Pinpoint the cell where the given text exists, returning its (X, Y) midpoint coordinate. 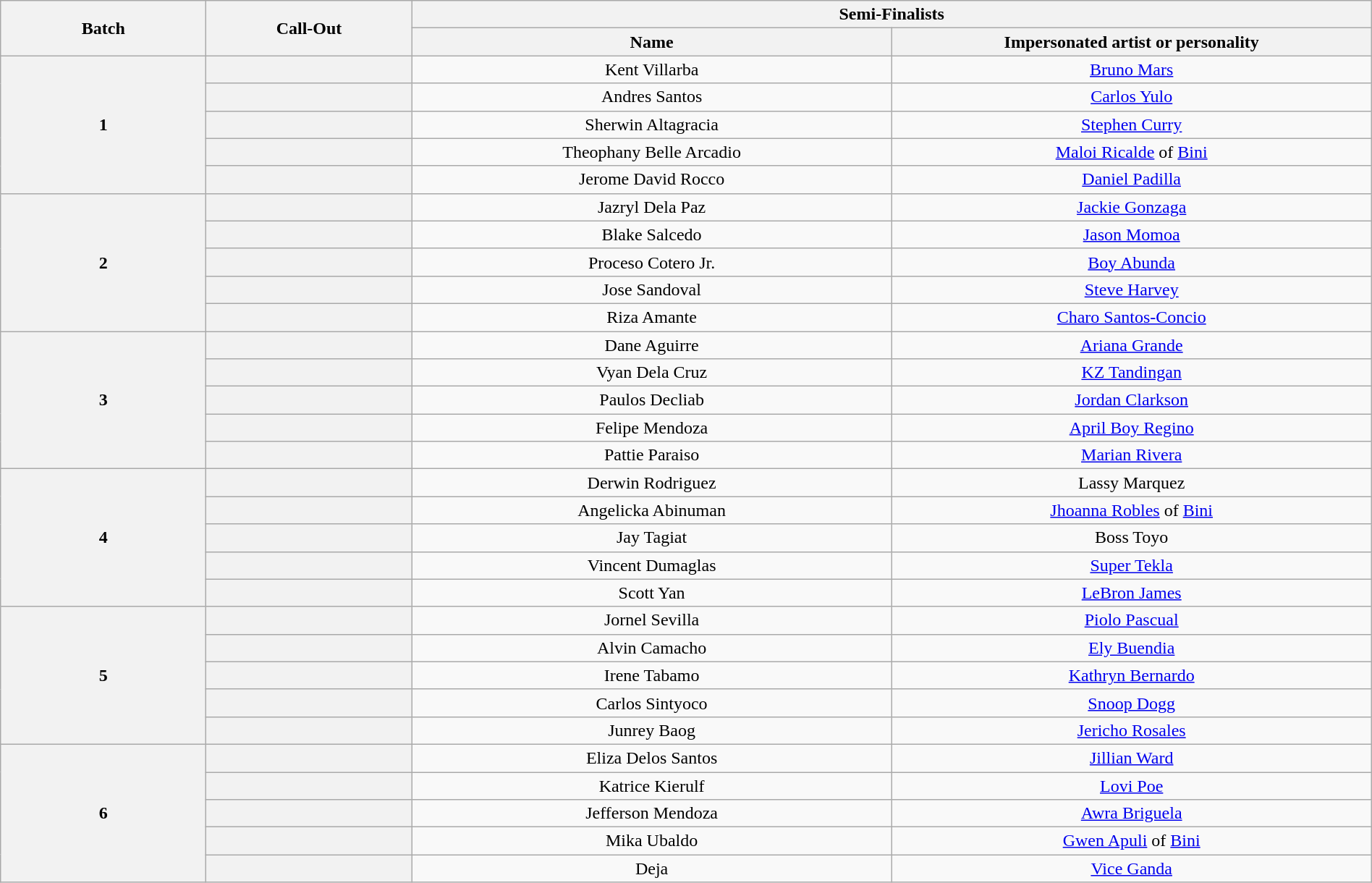
Awra Briguela (1132, 814)
Carlos Yulo (1132, 97)
Riza Amante (651, 317)
Vyan Dela Cruz (651, 373)
Sherwin Altagracia (651, 124)
Jason Momoa (1132, 235)
Junrey Baog (651, 730)
Boss Toyo (1132, 538)
Lovi Poe (1132, 785)
Charo Santos-Concio (1132, 317)
Deja (651, 869)
KZ Tandingan (1132, 373)
Jose Sandoval (651, 290)
Felipe Mendoza (651, 428)
Kent Villarba (651, 69)
4 (103, 538)
LeBron James (1132, 593)
3 (103, 400)
Paulos Decliab (651, 400)
2 (103, 262)
Ely Buendia (1132, 648)
Lassy Marquez (1132, 483)
Carlos Sintyoco (651, 703)
Bruno Mars (1132, 69)
Super Tekla (1132, 565)
Scott Yan (651, 593)
Snoop Dogg (1132, 703)
Jhoanna Robles of Bini (1132, 510)
Kathryn Bernardo (1132, 675)
Ariana Grande (1132, 345)
Semi-Finalists (892, 14)
Piolo Pascual (1132, 620)
Jordan Clarkson (1132, 400)
Blake Salcedo (651, 235)
Dane Aguirre (651, 345)
5 (103, 675)
Jerome David Rocco (651, 179)
Irene Tabamo (651, 675)
Marian Rivera (1132, 455)
Stephen Curry (1132, 124)
Call-Out (309, 28)
Vice Ganda (1132, 869)
Jefferson Mendoza (651, 814)
Jackie Gonzaga (1132, 207)
Jillian Ward (1132, 758)
Katrice Kierulf (651, 785)
Proceso Cotero Jr. (651, 262)
Vincent Dumaglas (651, 565)
Gwen Apuli of Bini (1132, 841)
Name (651, 42)
Theophany Belle Arcadio (651, 152)
Daniel Padilla (1132, 179)
Maloi Ricalde of Bini (1132, 152)
Jazryl Dela Paz (651, 207)
6 (103, 813)
Steve Harvey (1132, 290)
Batch (103, 28)
Impersonated artist or personality (1132, 42)
Derwin Rodriguez (651, 483)
1 (103, 124)
April Boy Regino (1132, 428)
Boy Abunda (1132, 262)
Jay Tagiat (651, 538)
Jericho Rosales (1132, 730)
Pattie Paraiso (651, 455)
Eliza Delos Santos (651, 758)
Angelicka Abinuman (651, 510)
Jornel Sevilla (651, 620)
Andres Santos (651, 97)
Mika Ubaldo (651, 841)
Alvin Camacho (651, 648)
